Search for the cell housing the specified text and yield its [x, y] center coordinate. 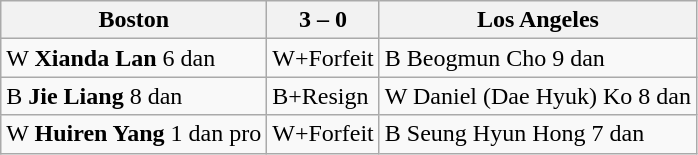
Los Angeles [538, 20]
B Seung Hyun Hong 7 dan [538, 134]
Boston [134, 20]
B+Resign [324, 96]
W Daniel (Dae Hyuk) Ko 8 dan [538, 96]
B Beogmun Cho 9 dan [538, 58]
W Huiren Yang 1 dan pro [134, 134]
W Xianda Lan 6 dan [134, 58]
B Jie Liang 8 dan [134, 96]
3 – 0 [324, 20]
